For the text-containing cell, return its midpoint in [X, Y] coordinate format. 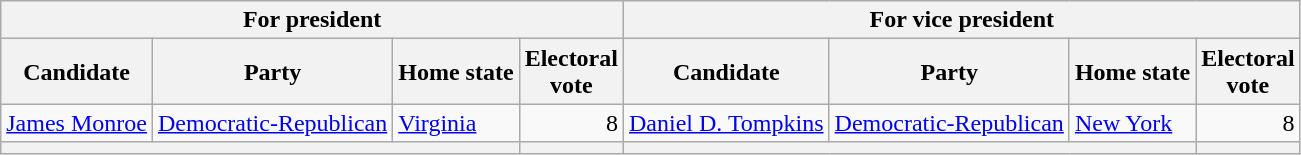
New York [1132, 123]
For president [312, 20]
Virginia [456, 123]
James Monroe [77, 123]
For vice president [962, 20]
Daniel D. Tompkins [726, 123]
